Locate the cell with the specified text and output its (x, y) center coordinate. 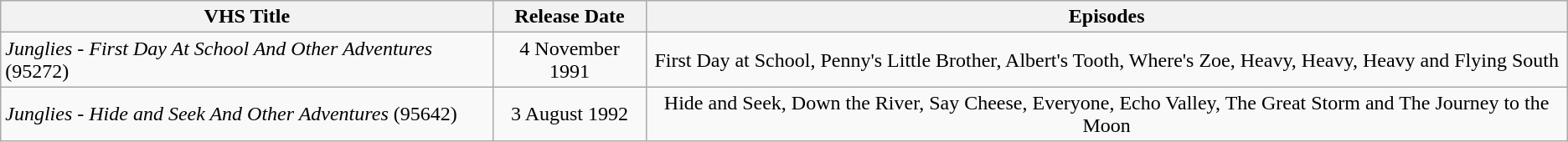
Episodes (1106, 17)
Junglies - Hide and Seek And Other Adventures (95642) (247, 114)
First Day at School, Penny's Little Brother, Albert's Tooth, Where's Zoe, Heavy, Heavy, Heavy and Flying South (1106, 60)
3 August 1992 (570, 114)
Junglies - First Day At School And Other Adventures (95272) (247, 60)
VHS Title (247, 17)
4 November 1991 (570, 60)
Release Date (570, 17)
Hide and Seek, Down the River, Say Cheese, Everyone, Echo Valley, The Great Storm and The Journey to the Moon (1106, 114)
